Provide the (x, y) coordinate of the cell's center where the given text is located.  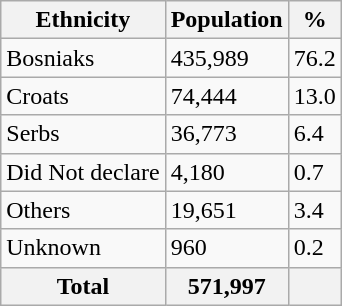
6.4 (314, 134)
Bosniaks (83, 58)
4,180 (226, 172)
19,651 (226, 210)
36,773 (226, 134)
Serbs (83, 134)
13.0 (314, 96)
Did Not declare (83, 172)
Unknown (83, 248)
Population (226, 20)
74,444 (226, 96)
571,997 (226, 286)
960 (226, 248)
435,989 (226, 58)
Total (83, 286)
0.7 (314, 172)
Croats (83, 96)
Others (83, 210)
Ethnicity (83, 20)
3.4 (314, 210)
0.2 (314, 248)
76.2 (314, 58)
% (314, 20)
